Locate the cell with the specified text and output its (x, y) center coordinate. 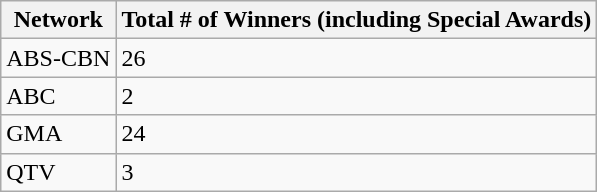
QTV (58, 172)
3 (356, 172)
26 (356, 58)
GMA (58, 134)
ABS-CBN (58, 58)
24 (356, 134)
Network (58, 20)
2 (356, 96)
Total # of Winners (including Special Awards) (356, 20)
ABC (58, 96)
